Pinpoint the cell where the given text exists, returning its (X, Y) midpoint coordinate. 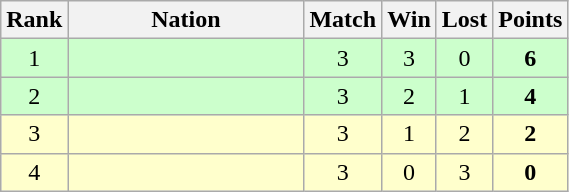
Rank (34, 20)
Win (410, 20)
Points (530, 20)
Match (343, 20)
Lost (464, 20)
Nation (186, 20)
6 (530, 58)
